From the cell containing the given text, extract its center point as [x, y] coordinate. 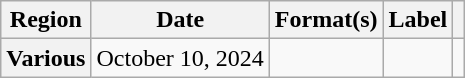
October 10, 2024 [180, 58]
Various [46, 58]
Format(s) [326, 20]
Date [180, 20]
Region [46, 20]
Label [418, 20]
